Scan for the cell matching the given text and deliver its (x, y) coordinate at center. 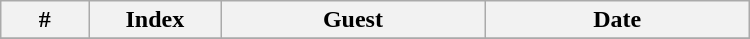
Date (617, 20)
Guest (353, 20)
# (45, 20)
Index (155, 20)
